Provide the (x, y) coordinate of the cell's center where the given text is located.  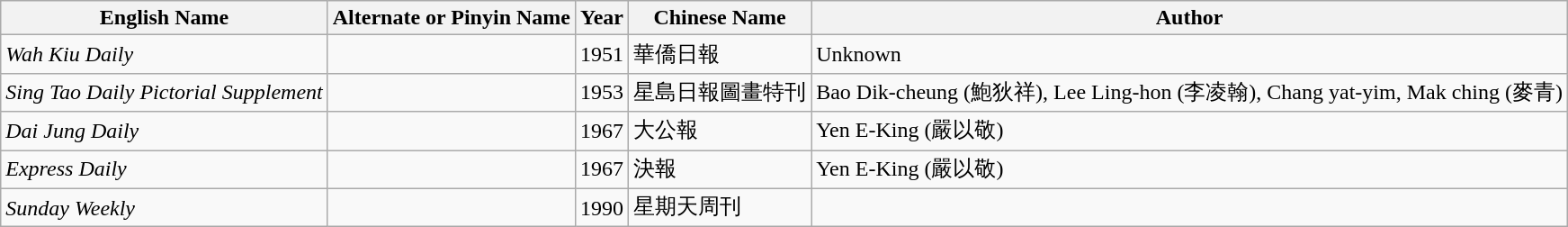
星期天周刊 (720, 207)
Dai Jung Daily (164, 132)
Alternate or Pinyin Name (452, 18)
Author (1189, 18)
華僑日報 (720, 54)
Chinese Name (720, 18)
Wah Kiu Daily (164, 54)
星島日報圖畫特刊 (720, 92)
Sing Tao Daily Pictorial Supplement (164, 92)
決報 (720, 169)
1951 (601, 54)
Bao Dik-cheung (鮑狄祥), Lee Ling-hon (李凌翰), Chang yat-yim, Mak ching (麥青) (1189, 92)
Express Daily (164, 169)
大公報 (720, 132)
Year (601, 18)
Unknown (1189, 54)
English Name (164, 18)
1953 (601, 92)
1990 (601, 207)
Sunday Weekly (164, 207)
